From the cell containing the given text, extract its center point as [x, y] coordinate. 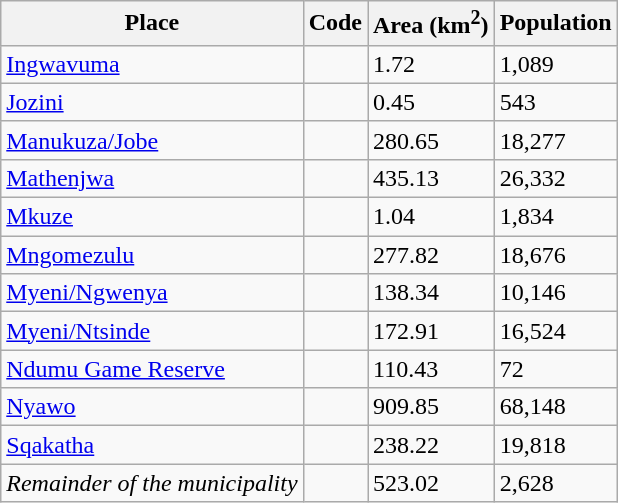
Population [556, 24]
18,676 [556, 255]
Jozini [152, 102]
0.45 [432, 102]
Ndumu Game Reserve [152, 369]
Mngomezulu [152, 255]
238.22 [432, 445]
Myeni/Ntsinde [152, 331]
Manukuza/Jobe [152, 140]
1.04 [432, 217]
1,834 [556, 217]
110.43 [432, 369]
543 [556, 102]
Area (km2) [432, 24]
280.65 [432, 140]
Mkuze [152, 217]
26,332 [556, 178]
277.82 [432, 255]
Myeni/Ngwenya [152, 293]
19,818 [556, 445]
72 [556, 369]
Place [152, 24]
Mathenjwa [152, 178]
68,148 [556, 407]
Remainder of the municipality [152, 483]
16,524 [556, 331]
Nyawo [152, 407]
435.13 [432, 178]
523.02 [432, 483]
1,089 [556, 64]
909.85 [432, 407]
Code [335, 24]
Sqakatha [152, 445]
1.72 [432, 64]
18,277 [556, 140]
Ingwavuma [152, 64]
138.34 [432, 293]
172.91 [432, 331]
2,628 [556, 483]
10,146 [556, 293]
